From the cell containing the given text, extract its center point as (x, y) coordinate. 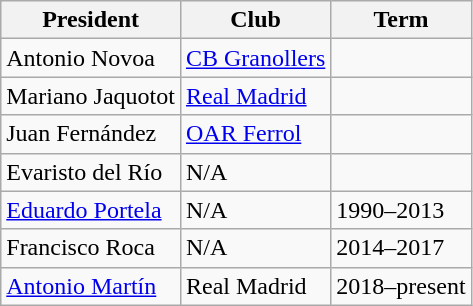
Term (401, 20)
2014–2017 (401, 248)
OAR Ferrol (255, 134)
Club (255, 20)
2018–present (401, 286)
Evaristo del Río (91, 172)
Antonio Novoa (91, 58)
Francisco Roca (91, 248)
Mariano Jaquotot (91, 96)
President (91, 20)
1990–2013 (401, 210)
Juan Fernández (91, 134)
CB Granollers (255, 58)
Eduardo Portela (91, 210)
Antonio Martín (91, 286)
